Identify which cell holds the provided text, then report its (x, y) central coordinate. 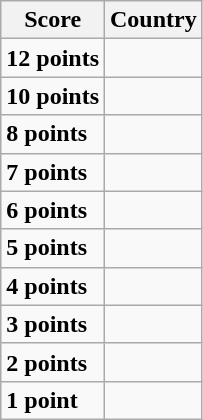
6 points (53, 210)
7 points (53, 172)
10 points (53, 96)
12 points (53, 58)
4 points (53, 286)
8 points (53, 134)
5 points (53, 248)
Score (53, 20)
1 point (53, 400)
2 points (53, 362)
Country (154, 20)
3 points (53, 324)
